Provide the [x, y] coordinate of the cell's center where the given text is located.  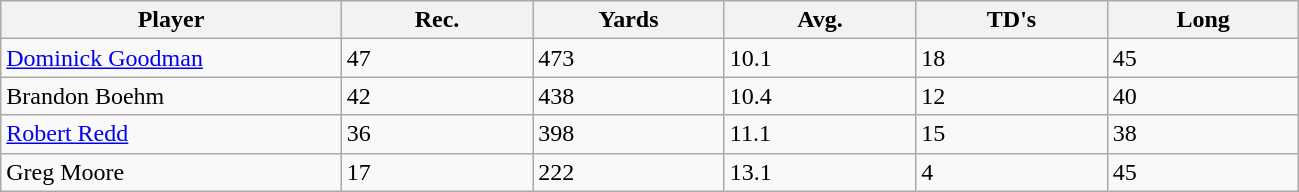
18 [1012, 58]
11.1 [820, 134]
Brandon Boehm [171, 96]
36 [437, 134]
473 [629, 58]
17 [437, 172]
10.1 [820, 58]
Avg. [820, 20]
42 [437, 96]
13.1 [820, 172]
47 [437, 58]
Robert Redd [171, 134]
15 [1012, 134]
Dominick Goodman [171, 58]
4 [1012, 172]
Rec. [437, 20]
38 [1203, 134]
222 [629, 172]
398 [629, 134]
438 [629, 96]
Player [171, 20]
Greg Moore [171, 172]
10.4 [820, 96]
TD's [1012, 20]
Yards [629, 20]
40 [1203, 96]
12 [1012, 96]
Long [1203, 20]
